Provide the (x, y) coordinate of the cell's center where the given text is located.  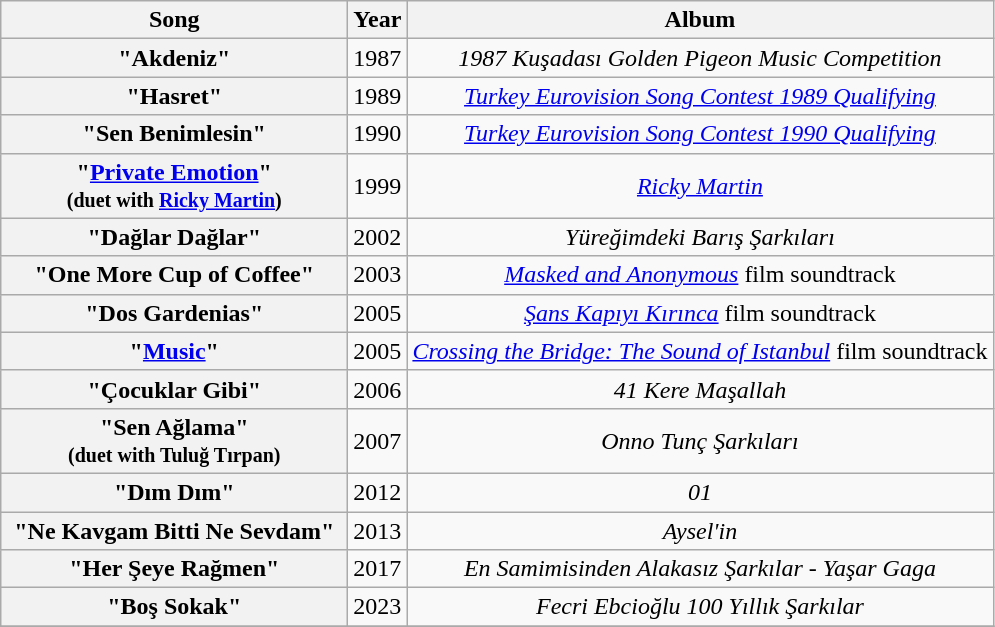
Turkey Eurovision Song Contest 1990 Qualifying (700, 134)
Aysel'in (700, 531)
Onno Tunç Şarkıları (700, 440)
"Private Emotion"(duet with Ricky Martin) (174, 186)
Song (174, 20)
2017 (378, 569)
"Çocuklar Gibi" (174, 389)
1987 (378, 58)
2003 (378, 275)
"One More Cup of Coffee" (174, 275)
"Boş Sokak" (174, 607)
Crossing the Bridge: The Sound of Istanbul film soundtrack (700, 351)
"Dım Dım" (174, 492)
2007 (378, 440)
"Dağlar Dağlar" (174, 237)
"Ne Kavgam Bitti Ne Sevdam" (174, 531)
01 (700, 492)
1999 (378, 186)
"Sen Ağlama"(duet with Tuluğ Tırpan) (174, 440)
"Hasret" (174, 96)
1987 Kuşadası Golden Pigeon Music Competition (700, 58)
2012 (378, 492)
"Sen Benimlesin" (174, 134)
1990 (378, 134)
2002 (378, 237)
2006 (378, 389)
Year (378, 20)
Şans Kapıyı Kırınca film soundtrack (700, 313)
2013 (378, 531)
Masked and Anonymous film soundtrack (700, 275)
Ricky Martin (700, 186)
En Samimisinden Alakasız Şarkılar - Yaşar Gaga (700, 569)
Album (700, 20)
Yüreğimdeki Barış Şarkıları (700, 237)
"Her Şeye Rağmen" (174, 569)
"Dos Gardenias" (174, 313)
Turkey Eurovision Song Contest 1989 Qualifying (700, 96)
"Music" (174, 351)
"Akdeniz" (174, 58)
1989 (378, 96)
2023 (378, 607)
Fecri Ebcioğlu 100 Yıllık Şarkılar (700, 607)
41 Kere Maşallah (700, 389)
